Extract the [X, Y] coordinate from the center of the cell holding the provided text.  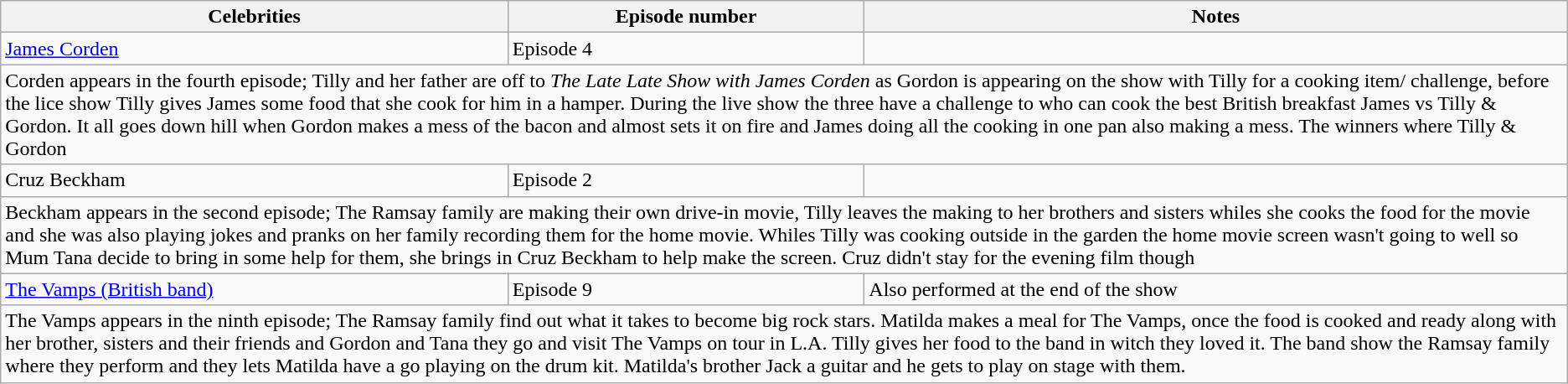
James Corden [255, 49]
Episode number [686, 17]
Notes [1216, 17]
Episode 9 [686, 289]
Cruz Beckham [255, 180]
Also performed at the end of the show [1216, 289]
Episode 2 [686, 180]
The Vamps (British band) [255, 289]
Episode 4 [686, 49]
Celebrities [255, 17]
